Output the (X, Y) coordinate of the center of the cell containing the given text.  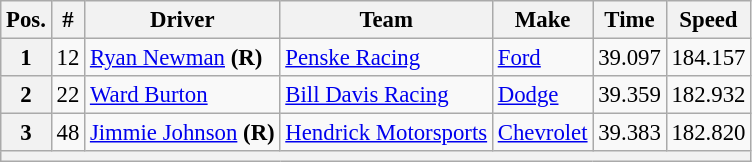
39.097 (630, 58)
182.820 (708, 133)
Ward Burton (182, 95)
Team (386, 20)
12 (68, 58)
Time (630, 20)
39.383 (630, 133)
Bill Davis Racing (386, 95)
Dodge (542, 95)
1 (26, 58)
Penske Racing (386, 58)
Pos. (26, 20)
3 (26, 133)
Make (542, 20)
182.932 (708, 95)
Speed (708, 20)
Chevrolet (542, 133)
Driver (182, 20)
2 (26, 95)
39.359 (630, 95)
Jimmie Johnson (R) (182, 133)
Hendrick Motorsports (386, 133)
184.157 (708, 58)
# (68, 20)
22 (68, 95)
Ryan Newman (R) (182, 58)
Ford (542, 58)
48 (68, 133)
